Return [x, y] of the center of cell containing provided text 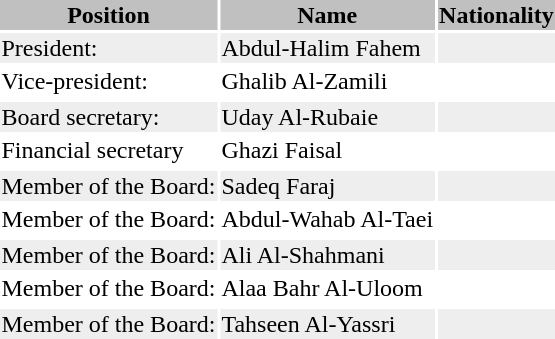
Abdul-Wahab Al-Taei [328, 219]
Name [328, 15]
Ghalib Al-Zamili [328, 81]
President: [108, 48]
Abdul-Halim Fahem [328, 48]
Alaa Bahr Al-Uloom [328, 288]
Ghazi Faisal [328, 150]
Tahseen Al-Yassri [328, 324]
Board secretary: [108, 117]
Financial secretary [108, 150]
Position [108, 15]
Ali Al-Shahmani [328, 255]
Vice-president: [108, 81]
Sadeq Faraj [328, 186]
Uday Al-Rubaie [328, 117]
